Pinpoint the cell where the given text exists, returning its [X, Y] midpoint coordinate. 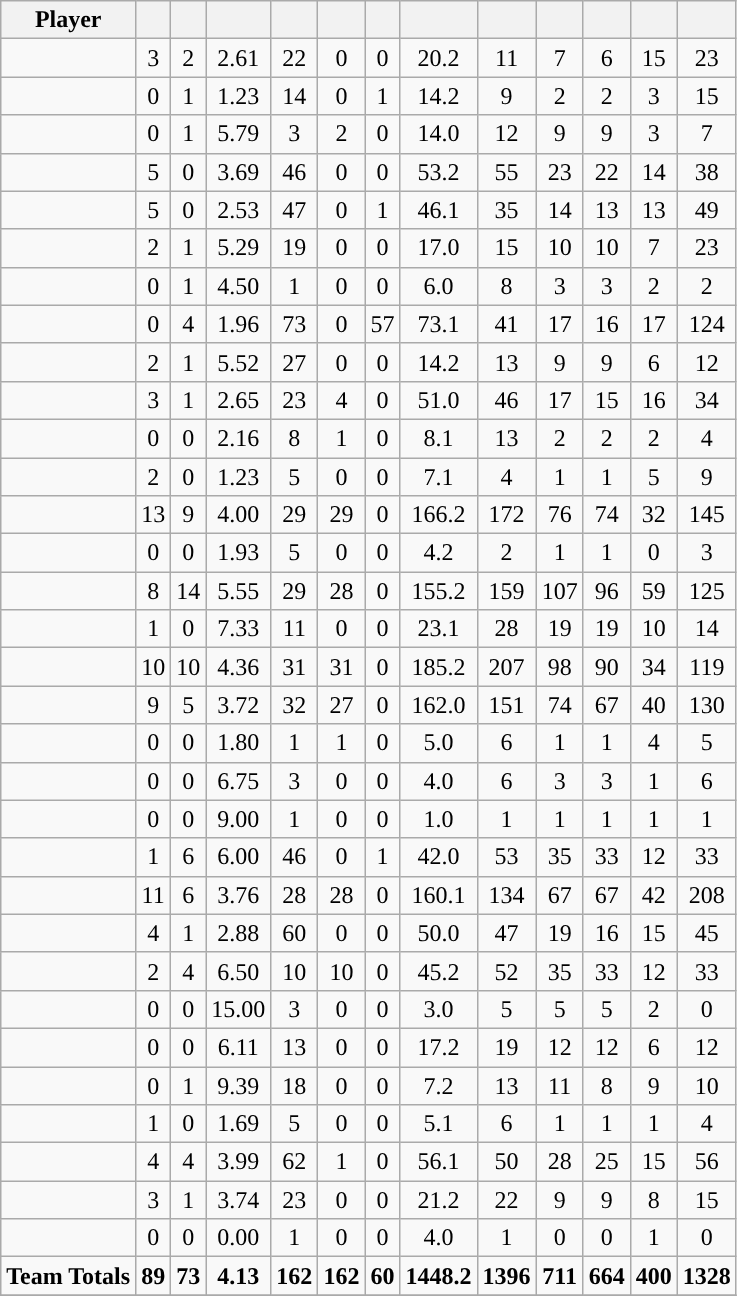
4.00 [238, 515]
5.0 [438, 743]
6.0 [438, 286]
4.2 [438, 553]
130 [706, 705]
155.2 [438, 591]
57 [382, 324]
5.79 [238, 134]
151 [506, 705]
7.1 [438, 477]
185.2 [438, 667]
62 [294, 1162]
42.0 [438, 857]
145 [706, 515]
711 [560, 1276]
7.33 [238, 629]
162.0 [438, 705]
96 [606, 591]
6.00 [238, 857]
3.99 [238, 1162]
38 [706, 172]
73.1 [438, 324]
55 [506, 172]
23.1 [438, 629]
1.80 [238, 743]
4.50 [238, 286]
50.0 [438, 933]
160.1 [438, 895]
Team Totals [68, 1276]
1.0 [438, 819]
1448.2 [438, 1276]
14.0 [438, 134]
5.29 [238, 248]
0.00 [238, 1238]
9.00 [238, 819]
90 [606, 667]
3.72 [238, 705]
3.0 [438, 1009]
2.16 [238, 438]
46.1 [438, 210]
107 [560, 591]
5.55 [238, 591]
17.2 [438, 1047]
6.11 [238, 1047]
45.2 [438, 971]
8.1 [438, 438]
20.2 [438, 58]
56.1 [438, 1162]
18 [294, 1085]
49 [706, 210]
124 [706, 324]
134 [506, 895]
4.36 [238, 667]
172 [506, 515]
5.1 [438, 1124]
166.2 [438, 515]
2.53 [238, 210]
25 [606, 1162]
664 [606, 1276]
4.13 [238, 1276]
59 [654, 591]
125 [706, 591]
1328 [706, 1276]
53.2 [438, 172]
6.50 [238, 971]
1.96 [238, 324]
3.76 [238, 895]
52 [506, 971]
76 [560, 515]
89 [154, 1276]
45 [706, 933]
50 [506, 1162]
400 [654, 1276]
1396 [506, 1276]
56 [706, 1162]
5.52 [238, 362]
2.61 [238, 58]
40 [654, 705]
1.69 [238, 1124]
41 [506, 324]
159 [506, 591]
Player [68, 20]
2.88 [238, 933]
17.0 [438, 248]
6.75 [238, 781]
207 [506, 667]
3.74 [238, 1200]
3.69 [238, 172]
15.00 [238, 1009]
21.2 [438, 1200]
2.65 [238, 400]
9.39 [238, 1085]
208 [706, 895]
119 [706, 667]
51.0 [438, 400]
53 [506, 857]
7.2 [438, 1085]
1.93 [238, 553]
98 [560, 667]
42 [654, 895]
